Detect which cell encompasses the target text, then output its (X, Y) center coordinate. 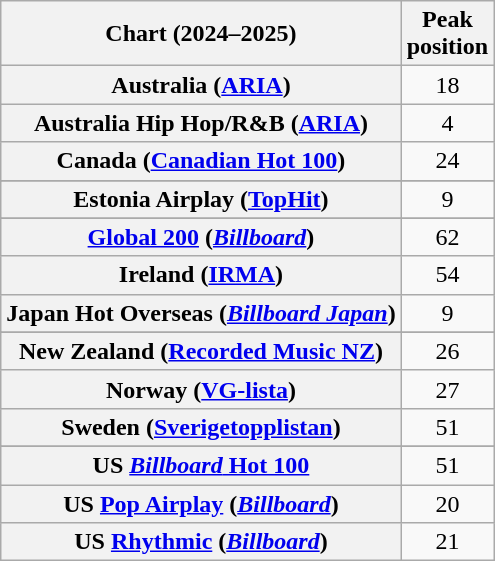
US Pop Airplay (Billboard) (201, 503)
20 (447, 503)
US Rhythmic (Billboard) (201, 542)
4 (447, 123)
Japan Hot Overseas (Billboard Japan) (201, 313)
Australia (ARIA) (201, 85)
Ireland (IRMA) (201, 275)
26 (447, 351)
Global 200 (Billboard) (201, 237)
Canada (Canadian Hot 100) (201, 161)
27 (447, 389)
Estonia Airplay (TopHit) (201, 199)
24 (447, 161)
Peakposition (447, 34)
Sweden (Sverigetopplistan) (201, 427)
21 (447, 542)
54 (447, 275)
US Billboard Hot 100 (201, 465)
62 (447, 237)
Australia Hip Hop/R&B (ARIA) (201, 123)
Chart (2024–2025) (201, 34)
Norway (VG-lista) (201, 389)
New Zealand (Recorded Music NZ) (201, 351)
18 (447, 85)
